Detect which cell encompasses the target text, then output its [x, y] center coordinate. 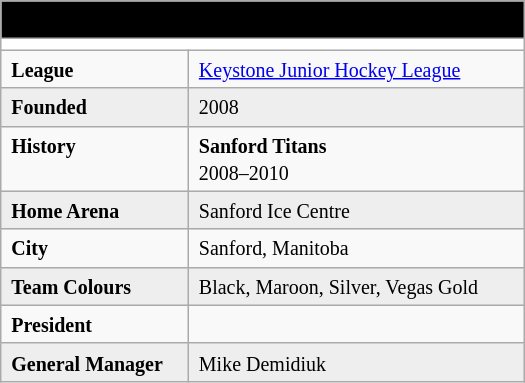
Team Colours [95, 286]
2008 [356, 107]
City [95, 248]
Founded [95, 107]
Mike Demidiuk [356, 362]
President [95, 324]
Keystone Junior Hockey League [356, 69]
Black, Maroon, Silver, Vegas Gold [356, 286]
Home Arena [95, 210]
Sanford Titans [263, 20]
History [95, 158]
General Manager [95, 362]
Sanford Titans 2008–2010 [356, 158]
Sanford, Manitoba [356, 248]
League [95, 69]
Sanford Ice Centre [356, 210]
